Provide the [x, y] coordinate of the cell's center where the given text is located.  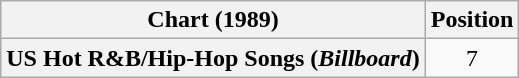
US Hot R&B/Hip-Hop Songs (Billboard) [213, 58]
Position [472, 20]
Chart (1989) [213, 20]
7 [472, 58]
